Find where the given text appears and provide that cell's center as [X, Y] coordinate. 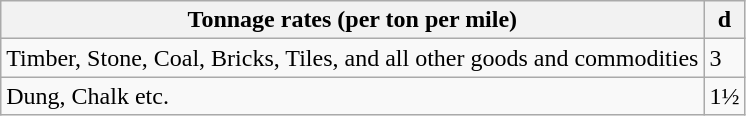
Tonnage rates (per ton per mile) [352, 20]
Timber, Stone, Coal, Bricks, Tiles, and all other goods and commodities [352, 58]
Dung, Chalk etc. [352, 96]
3 [724, 58]
1½ [724, 96]
d [724, 20]
